Output the (x, y) coordinate of the center of the cell containing the given text.  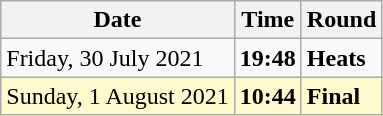
19:48 (268, 58)
Time (268, 20)
Round (341, 20)
10:44 (268, 96)
Sunday, 1 August 2021 (118, 96)
Heats (341, 58)
Final (341, 96)
Date (118, 20)
Friday, 30 July 2021 (118, 58)
